Determine the [x, y] coordinate at the center of the cell enclosing the given text.  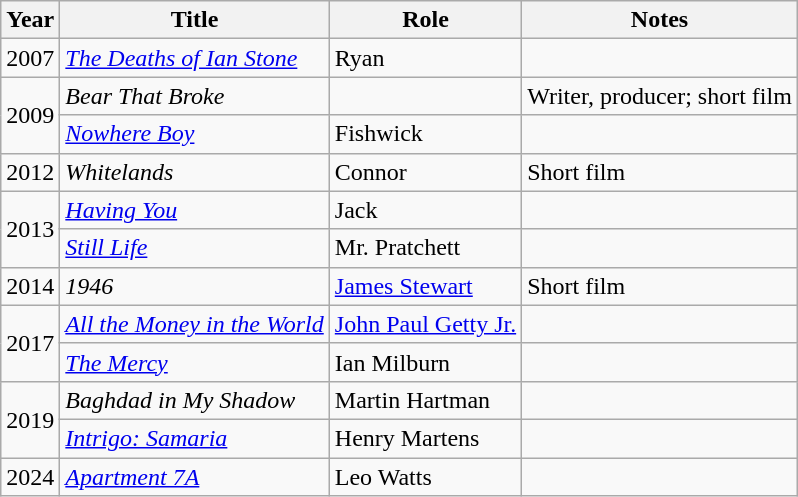
2019 [30, 419]
Connor [425, 172]
The Deaths of Ian Stone [194, 58]
Notes [660, 20]
Bear That Broke [194, 96]
The Mercy [194, 362]
Leo Watts [425, 477]
Ian Milburn [425, 362]
2007 [30, 58]
2009 [30, 115]
2014 [30, 286]
Nowhere Boy [194, 134]
Whitelands [194, 172]
Ryan [425, 58]
2013 [30, 229]
Writer, producer; short film [660, 96]
Year [30, 20]
Baghdad in My Shadow [194, 400]
2012 [30, 172]
Intrigo: Samaria [194, 438]
Role [425, 20]
Title [194, 20]
Mr. Pratchett [425, 248]
Fishwick [425, 134]
James Stewart [425, 286]
Still Life [194, 248]
2017 [30, 343]
Apartment 7A [194, 477]
John Paul Getty Jr. [425, 324]
Martin Hartman [425, 400]
Henry Martens [425, 438]
1946 [194, 286]
2024 [30, 477]
Jack [425, 210]
Having You [194, 210]
All the Money in the World [194, 324]
